Output the [x, y] coordinate of the center of the cell containing the given text.  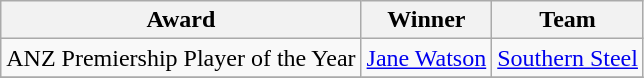
Award [181, 20]
ANZ Premiership Player of the Year [181, 58]
Team [568, 20]
Winner [426, 20]
Southern Steel [568, 58]
Jane Watson [426, 58]
